Find where the given text appears and provide that cell's center as (X, Y) coordinate. 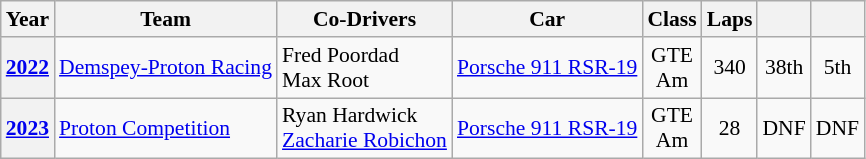
38th (784, 68)
2023 (28, 128)
340 (730, 68)
Class (672, 19)
Car (547, 19)
2022 (28, 68)
Fred Poordad Max Root (364, 68)
Ryan Hardwick Zacharie Robichon (364, 128)
28 (730, 128)
Laps (730, 19)
Year (28, 19)
Team (166, 19)
Co-Drivers (364, 19)
Demspey-Proton Racing (166, 68)
5th (838, 68)
Proton Competition (166, 128)
